Locate the cell with the specified text and output its [x, y] center coordinate. 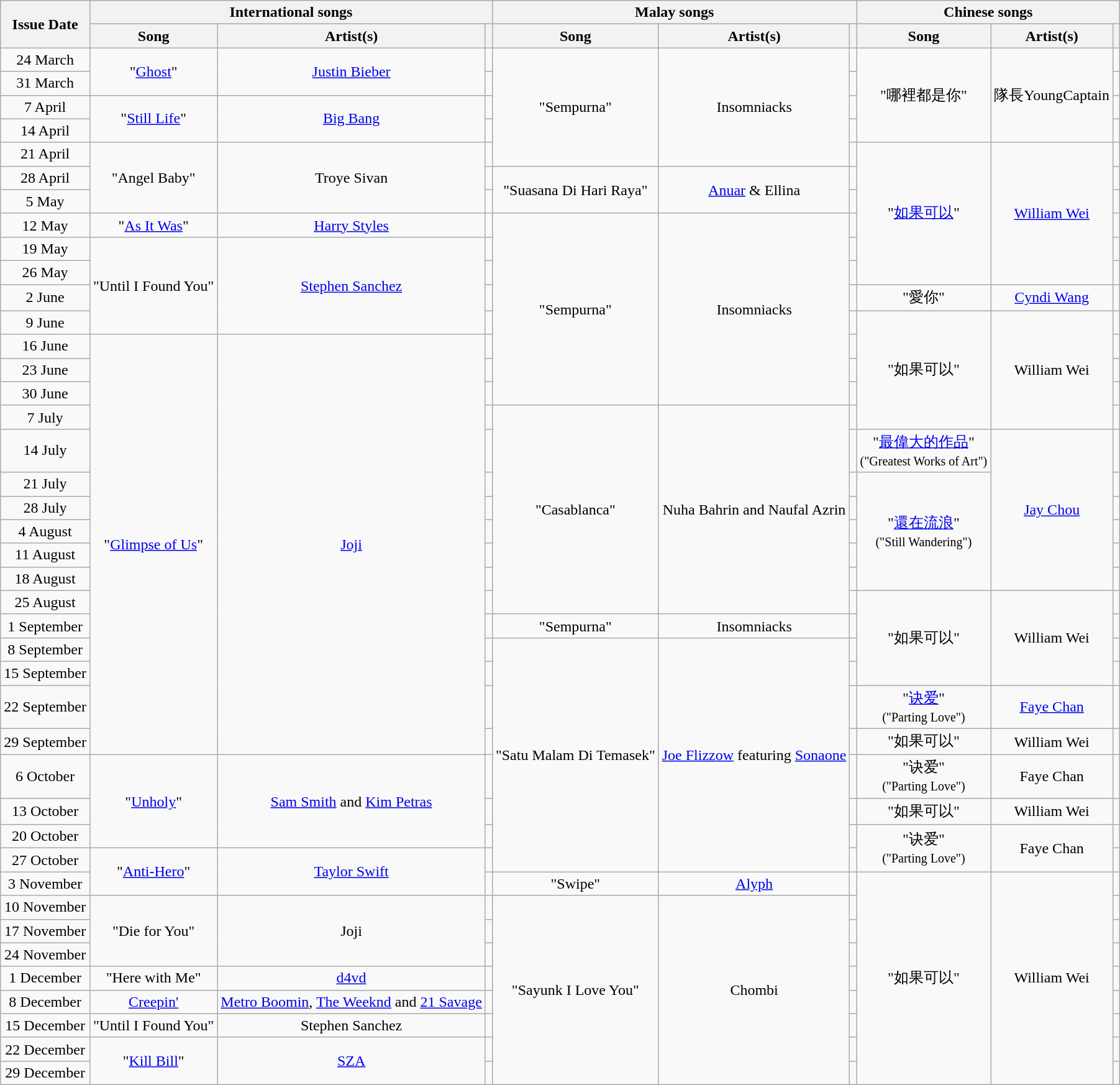
Joe Flizzow featuring Sonaone [754, 754]
18 August [45, 579]
21 July [45, 484]
Alyph [754, 884]
Taylor Swift [352, 872]
22 December [45, 1049]
4 August [45, 531]
"愛你" [924, 298]
"哪裡都是你" [924, 95]
28 July [45, 508]
隊長YoungCaptain [1052, 95]
"Angel Baby" [153, 178]
"Glimpse of Us" [153, 544]
23 June [45, 370]
9 June [45, 323]
"Casablanca" [575, 510]
8 September [45, 649]
5 May [45, 201]
22 September [45, 707]
"最偉大的作品"("Greatest Works of Art") [924, 451]
15 September [45, 673]
30 June [45, 393]
Anuar & Ellina [754, 190]
14 July [45, 451]
"Die for You" [153, 931]
"Satu Malam Di Temasek" [575, 754]
"還在流浪"("Still Wandering") [924, 531]
Chinese songs [988, 12]
13 October [45, 812]
26 May [45, 272]
3 November [45, 884]
16 June [45, 346]
31 March [45, 83]
"As It Was" [153, 225]
15 December [45, 1025]
24 March [45, 60]
7 April [45, 107]
"Still Life" [153, 119]
29 September [45, 742]
17 November [45, 931]
11 August [45, 555]
2 June [45, 298]
1 December [45, 978]
Justin Bieber [352, 71]
28 April [45, 178]
19 May [45, 249]
Harry Styles [352, 225]
SZA [352, 1061]
Metro Boomin, The Weeknd and 21 Savage [352, 1002]
Troye Sivan [352, 178]
14 April [45, 130]
"Swipe" [575, 884]
Cyndi Wang [1052, 298]
Chombi [754, 990]
6 October [45, 777]
Malay songs [675, 12]
"Kill Bill" [153, 1061]
7 July [45, 417]
10 November [45, 907]
"Suasana Di Hari Raya" [575, 190]
"Here with Me" [153, 978]
1 September [45, 626]
Sam Smith and Kim Petras [352, 802]
Issue Date [45, 24]
20 October [45, 836]
12 May [45, 225]
d4vd [352, 978]
29 December [45, 1073]
International songs [291, 12]
Creepin' [153, 1002]
27 October [45, 860]
8 December [45, 1002]
21 April [45, 154]
Big Bang [352, 119]
"Unholy" [153, 802]
24 November [45, 955]
"Ghost" [153, 71]
25 August [45, 602]
Nuha Bahrin and Naufal Azrin [754, 510]
"Anti-Hero" [153, 872]
"Sayunk I Love You" [575, 990]
Jay Chou [1052, 510]
